Identify which cell holds the provided text, then report its (X, Y) central coordinate. 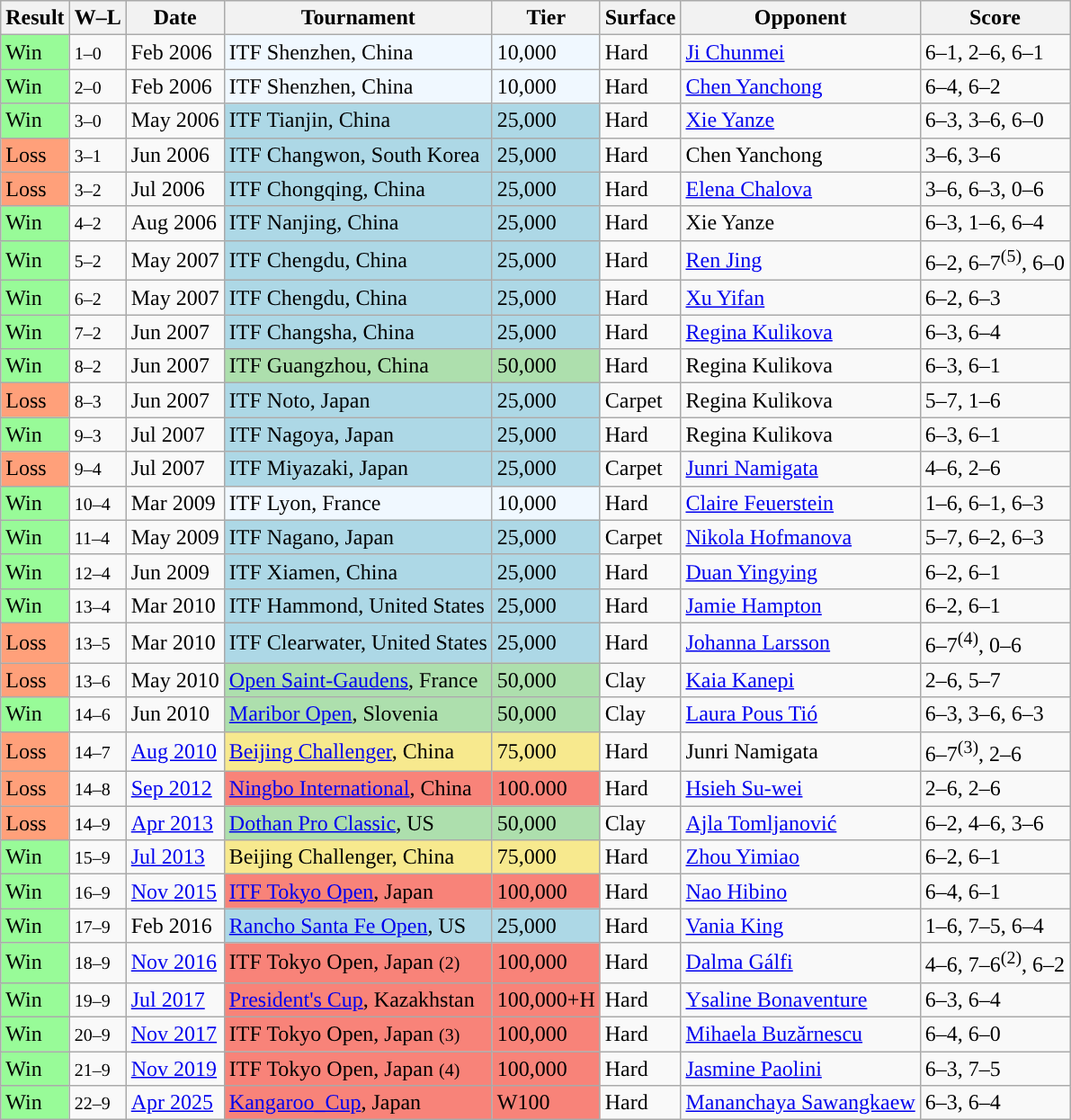
2–6, 2–6 (995, 789)
19–9 (97, 999)
Hsieh Su-wei (800, 789)
6–2, 6–3 (995, 298)
7–2 (97, 332)
Result (35, 18)
4–6, 7–6(2), 6–2 (995, 963)
Dalma Gálfi (800, 963)
Jasmine Paolini (800, 1069)
4–6, 2–6 (995, 469)
4–2 (97, 223)
3–2 (97, 189)
6–7(4), 0–6 (995, 642)
6–7(3), 2–6 (995, 752)
6–3, 1–6, 6–4 (995, 223)
Surface (640, 18)
21–9 (97, 1069)
Zhou Yimiao (800, 857)
ITF Hammond, United States (358, 605)
Nikola Hofmanova (800, 537)
3–6, 6–3, 0–6 (995, 189)
Jul 2006 (174, 189)
Score (995, 18)
W–L (97, 18)
ITF Nagano, Japan (358, 537)
16–9 (97, 892)
Mihaela Buzărnescu (800, 1035)
Nov 2019 (174, 1069)
ITF Changwon, South Korea (358, 155)
Vania King (800, 926)
9–3 (97, 435)
ITF Miyazaki, Japan (358, 469)
Mananchaya Sawangkaew (800, 1103)
Kaia Kanepi (800, 680)
5–2 (97, 261)
ITF Chongqing, China (358, 189)
13–5 (97, 642)
1–6, 6–1, 6–3 (995, 503)
Jun 2010 (174, 714)
3–1 (97, 155)
Nov 2016 (174, 963)
17–9 (97, 926)
Kangaroo_Cup, Japan (358, 1103)
ITF Nagoya, Japan (358, 435)
Claire Feuerstein (800, 503)
14–8 (97, 789)
2–0 (97, 86)
Opponent (800, 18)
ITF Changsha, China (358, 332)
6–2, 4–6, 3–6 (995, 823)
Jul 2013 (174, 857)
3–6, 3–6 (995, 155)
Apr 2013 (174, 823)
1–0 (97, 52)
President's Cup, Kazakhstan (358, 999)
Aug 2006 (174, 223)
6–1, 2–6, 6–1 (995, 52)
100,000+H (546, 999)
15–9 (97, 857)
ITF Tianjin, China (358, 121)
6–4, 6–1 (995, 892)
5–7, 1–6 (995, 400)
6–4, 6–2 (995, 86)
3–0 (97, 121)
Duan Yingying (800, 571)
Ysaline Bonaventure (800, 999)
ITF Tokyo Open, Japan (3) (358, 1035)
Aug 2010 (174, 752)
13–6 (97, 680)
Jun 2009 (174, 571)
9–4 (97, 469)
Date (174, 18)
Sep 2012 (174, 789)
6–3, 3–6, 6–0 (995, 121)
13–4 (97, 605)
ITF Clearwater, United States (358, 642)
14–7 (97, 752)
Tournament (358, 18)
22–9 (97, 1103)
ITF Tokyo Open, Japan (2) (358, 963)
ITF Tokyo Open, Japan (4) (358, 1069)
18–9 (97, 963)
Nov 2015 (174, 892)
Apr 2025 (174, 1103)
Nov 2017 (174, 1035)
Johanna Larsson (800, 642)
Laura Pous Tió (800, 714)
ITF Tokyo Open, Japan (358, 892)
1–6, 7–5, 6–4 (995, 926)
Xu Yifan (800, 298)
Ningbo International, China (358, 789)
2–6, 5–7 (995, 680)
Ajla Tomljanović (800, 823)
Elena Chalova (800, 189)
May 2006 (174, 121)
ITF Noto, Japan (358, 400)
W100 (546, 1103)
11–4 (97, 537)
Mar 2009 (174, 503)
Nao Hibino (800, 892)
Tier (546, 18)
ITF Lyon, France (358, 503)
6–3, 3–6, 6–3 (995, 714)
6–2 (97, 298)
12–4 (97, 571)
May 2009 (174, 537)
8–3 (97, 400)
May 2010 (174, 680)
20–9 (97, 1035)
Ren Jing (800, 261)
Maribor Open, Slovenia (358, 714)
Rancho Santa Fe Open, US (358, 926)
ITF Guangzhou, China (358, 366)
Jun 2006 (174, 155)
6–4, 6–0 (995, 1035)
Dothan Pro Classic, US (358, 823)
ITF Nanjing, China (358, 223)
6–2, 6–7(5), 6–0 (995, 261)
Jul 2017 (174, 999)
Feb 2016 (174, 926)
14–9 (97, 823)
Open Saint-Gaudens, France (358, 680)
5–7, 6–2, 6–3 (995, 537)
Jamie Hampton (800, 605)
ITF Xiamen, China (358, 571)
6–3, 7–5 (995, 1069)
100.000 (546, 789)
10–4 (97, 503)
8–2 (97, 366)
Ji Chunmei (800, 52)
14–6 (97, 714)
